Locate the cell with the specified text and output its (X, Y) center coordinate. 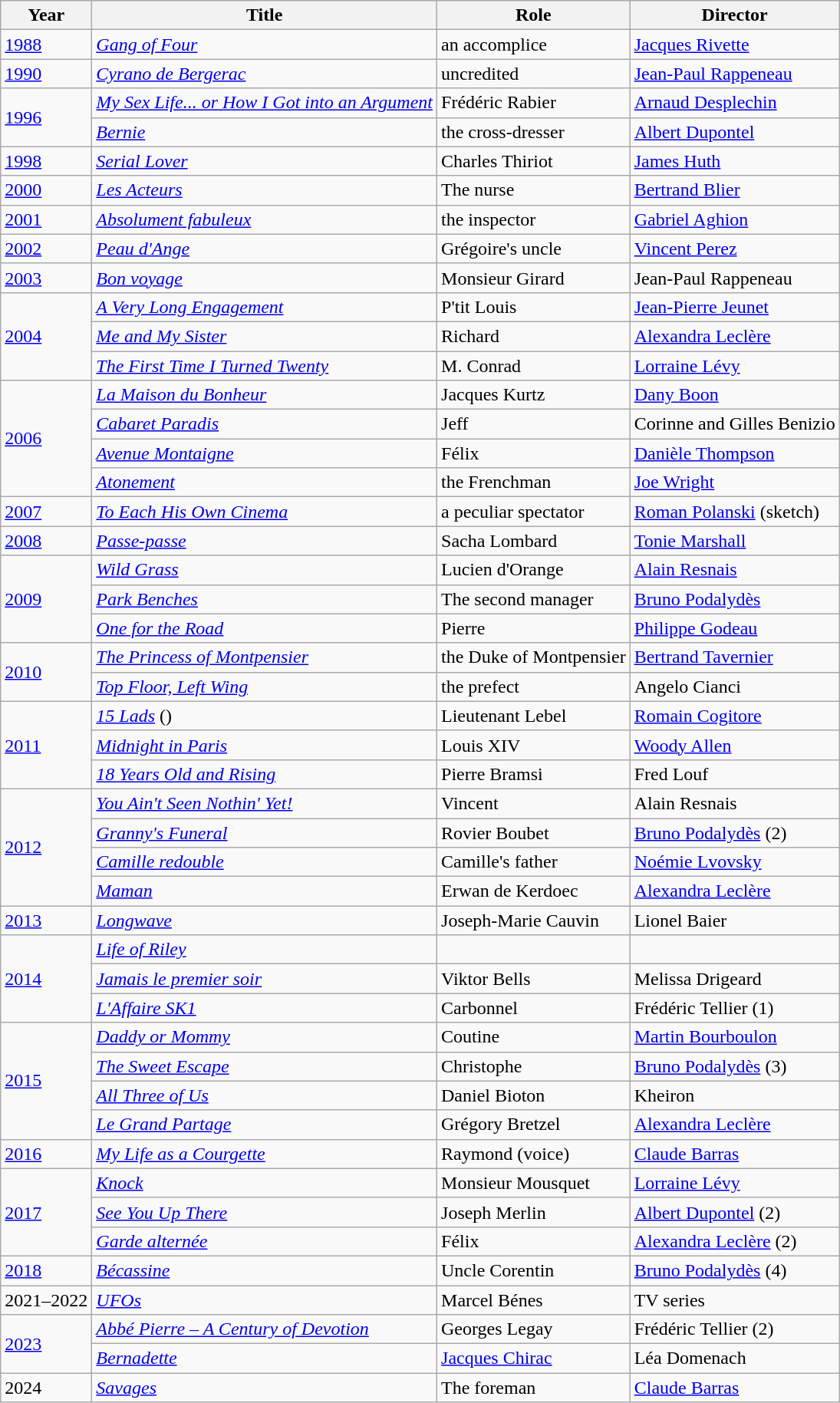
Marcel Bénes (534, 1300)
My Life as a Courgette (265, 1154)
Le Grand Partage (265, 1125)
Lionel Baier (735, 921)
Richard (534, 336)
Bécassine (265, 1270)
A Very Long Engagement (265, 307)
Bruno Podalydès (4) (735, 1270)
Carbonnel (534, 1008)
Christophe (534, 1066)
Jacques Chirac (534, 1359)
Louis XIV (534, 745)
the prefect (534, 687)
an accomplice (534, 44)
Joe Wright (735, 482)
Rovier Boubet (534, 832)
Gang of Four (265, 44)
Woody Allen (735, 745)
2003 (46, 278)
Bruno Podalydès (2) (735, 832)
the Duke of Montpensier (534, 657)
15 Lads () (265, 716)
Cabaret Paradis (265, 424)
My Sex Life... or How I Got into an Argument (265, 103)
The second manager (534, 599)
Serial Lover (265, 161)
UFOs (265, 1300)
Tonie Marshall (735, 541)
Frédéric Rabier (534, 103)
Life of Riley (265, 950)
Bernie (265, 132)
Jeff (534, 424)
To Each His Own Cinema (265, 512)
18 Years Old and Rising (265, 774)
TV series (735, 1300)
2008 (46, 541)
the inspector (534, 219)
uncredited (534, 74)
Savages (265, 1388)
Me and My Sister (265, 336)
James Huth (735, 161)
2000 (46, 190)
Camille's father (534, 862)
Top Floor, Left Wing (265, 687)
Philippe Godeau (735, 628)
Lieutenant Lebel (534, 716)
Granny's Funeral (265, 832)
Jacques Kurtz (534, 395)
The Princess of Montpensier (265, 657)
Martin Bourboulon (735, 1037)
2001 (46, 219)
Frédéric Tellier (1) (735, 1008)
See You Up There (265, 1212)
Romain Cogitore (735, 716)
Uncle Corentin (534, 1270)
Monsieur Girard (534, 278)
Viktor Bells (534, 979)
Melissa Drigeard (735, 979)
Pierre Bramsi (534, 774)
Wild Grass (265, 570)
Absolument fabuleux (265, 219)
All Three of Us (265, 1095)
Role (534, 15)
Alexandra Leclère (2) (735, 1241)
Corinne and Gilles Benizio (735, 424)
2010 (46, 672)
Angelo Cianci (735, 687)
Sacha Lombard (534, 541)
Peau d'Ange (265, 249)
Albert Dupontel (735, 132)
Joseph-Marie Cauvin (534, 921)
2015 (46, 1081)
Park Benches (265, 599)
Les Acteurs (265, 190)
Albert Dupontel (2) (735, 1212)
One for the Road (265, 628)
Title (265, 15)
Kheiron (735, 1095)
Abbé Pierre – A Century of Devotion (265, 1329)
the Frenchman (534, 482)
Knock (265, 1183)
Arnaud Desplechin (735, 103)
2024 (46, 1388)
Bernadette (265, 1359)
2013 (46, 921)
Charles Thiriot (534, 161)
2006 (46, 439)
2012 (46, 847)
2009 (46, 599)
Grégory Bretzel (534, 1125)
1988 (46, 44)
a peculiar spectator (534, 512)
2007 (46, 512)
M. Conrad (534, 366)
the cross-dresser (534, 132)
2017 (46, 1212)
Erwan de Kerdoec (534, 891)
Avenue Montaigne (265, 453)
Dany Boon (735, 395)
The Sweet Escape (265, 1066)
The foreman (534, 1388)
2011 (46, 745)
Roman Polanski (sketch) (735, 512)
Joseph Merlin (534, 1212)
Cyrano de Bergerac (265, 74)
Bruno Podalydès (3) (735, 1066)
2016 (46, 1154)
2018 (46, 1270)
L'Affaire SK1 (265, 1008)
Noémie Lvovsky (735, 862)
The nurse (534, 190)
2004 (46, 336)
2023 (46, 1344)
You Ain't Seen Nothin' Yet! (265, 803)
Raymond (voice) (534, 1154)
Camille redouble (265, 862)
Atonement (265, 482)
Year (46, 15)
Bertrand Blier (735, 190)
Vincent (534, 803)
2002 (46, 249)
Jean-Pierre Jeunet (735, 307)
Danièle Thompson (735, 453)
Garde alternée (265, 1241)
Longwave (265, 921)
Léa Domenach (735, 1359)
Bon voyage (265, 278)
Lucien d'Orange (534, 570)
Bruno Podalydès (735, 599)
Coutine (534, 1037)
Daddy or Mommy (265, 1037)
Daniel Bioton (534, 1095)
Jacques Rivette (735, 44)
Maman (265, 891)
Pierre (534, 628)
Bertrand Tavernier (735, 657)
Frédéric Tellier (2) (735, 1329)
Jamais le premier soir (265, 979)
2021–2022 (46, 1300)
1998 (46, 161)
2014 (46, 979)
1990 (46, 74)
La Maison du Bonheur (265, 395)
1996 (46, 117)
P'tit Louis (534, 307)
Grégoire's uncle (534, 249)
The First Time I Turned Twenty (265, 366)
Georges Legay (534, 1329)
Fred Louf (735, 774)
Midnight in Paris (265, 745)
Vincent Perez (735, 249)
Passe-passe (265, 541)
Gabriel Aghion (735, 219)
Director (735, 15)
Monsieur Mousquet (534, 1183)
